Capture the cell that displays the provided text and extract its [x, y] central coordinate. 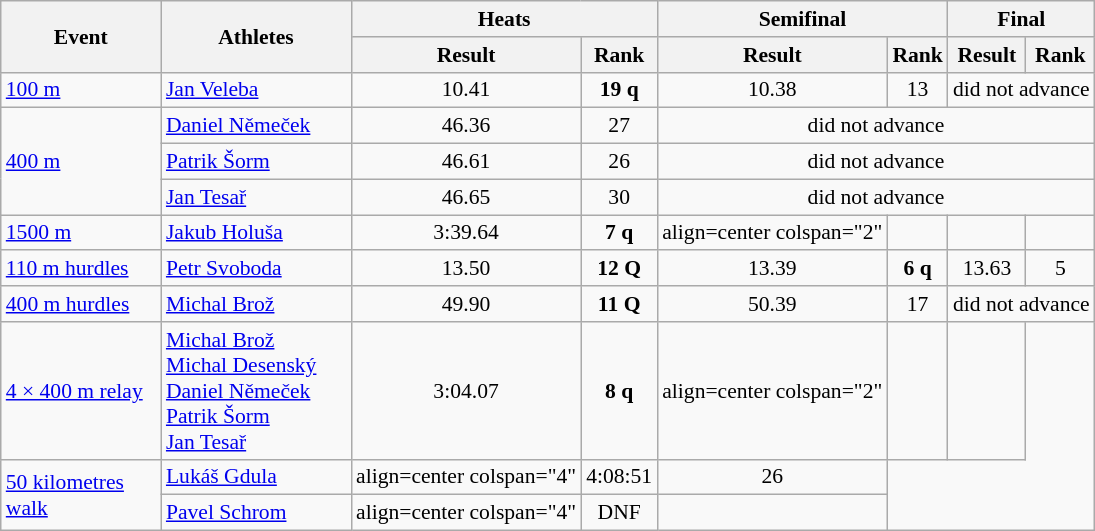
50 kilometres walk [81, 494]
Petr Svoboda [256, 269]
17 [918, 304]
Michal BrožMichal Desenský Daniel NěmečekPatrik Šorm Jan Tesař [256, 391]
19 q [619, 90]
46.36 [466, 126]
6 q [918, 269]
3:04.07 [466, 391]
Event [81, 36]
10.38 [772, 90]
DNF [619, 513]
5 [1060, 269]
Semifinal [802, 19]
Jan Tesař [256, 197]
Jan Veleba [256, 90]
46.61 [466, 162]
400 m hurdles [81, 304]
Pavel Schrom [256, 513]
Jakub Holuša [256, 233]
10.41 [466, 90]
27 [619, 126]
4 × 400 m relay [81, 391]
400 m [81, 162]
Michal Brož [256, 304]
11 Q [619, 304]
110 m hurdles [81, 269]
50.39 [772, 304]
Athletes [256, 36]
100 m [81, 90]
13.50 [466, 269]
Final [1022, 19]
46.65 [466, 197]
Lukáš Gdula [256, 477]
Patrik Šorm [256, 162]
Daniel Němeček [256, 126]
7 q [619, 233]
1500 m [81, 233]
8 q [619, 391]
13.63 [987, 269]
3:39.64 [466, 233]
12 Q [619, 269]
4:08:51 [619, 477]
13 [918, 90]
Heats [504, 19]
13.39 [772, 269]
49.90 [466, 304]
30 [619, 197]
